Scan for the cell matching the given text and deliver its (X, Y) coordinate at center. 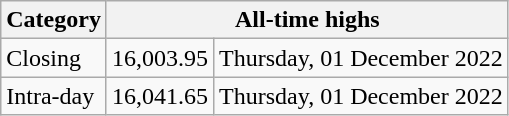
Category (54, 20)
All-time highs (307, 20)
Closing (54, 58)
Intra-day (54, 96)
16,003.95 (160, 58)
16,041.65 (160, 96)
